Pinpoint the cell where the given text exists, returning its [x, y] midpoint coordinate. 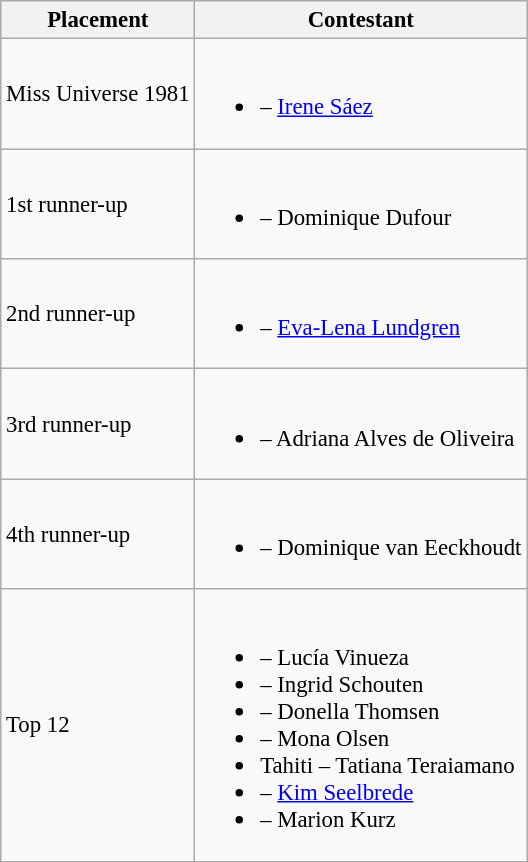
Placement [98, 20]
– Adriana Alves de Oliveira [361, 424]
2nd runner-up [98, 314]
1st runner-up [98, 204]
– Lucía Vinueza – Ingrid Schouten – Donella Thomsen – Mona Olsen Tahiti – Tatiana Teraiamano – Kim Seelbrede – Marion Kurz [361, 725]
3rd runner-up [98, 424]
4th runner-up [98, 534]
– Dominique Dufour [361, 204]
– Irene Sáez [361, 94]
Miss Universe 1981 [98, 94]
Contestant [361, 20]
Top 12 [98, 725]
– Eva-Lena Lundgren [361, 314]
– Dominique van Eeckhoudt [361, 534]
